From the cell containing the given text, extract its center point as (X, Y) coordinate. 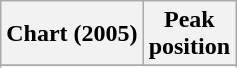
Chart (2005) (72, 34)
Peakposition (189, 34)
